Return [X, Y] of the center of cell containing provided text 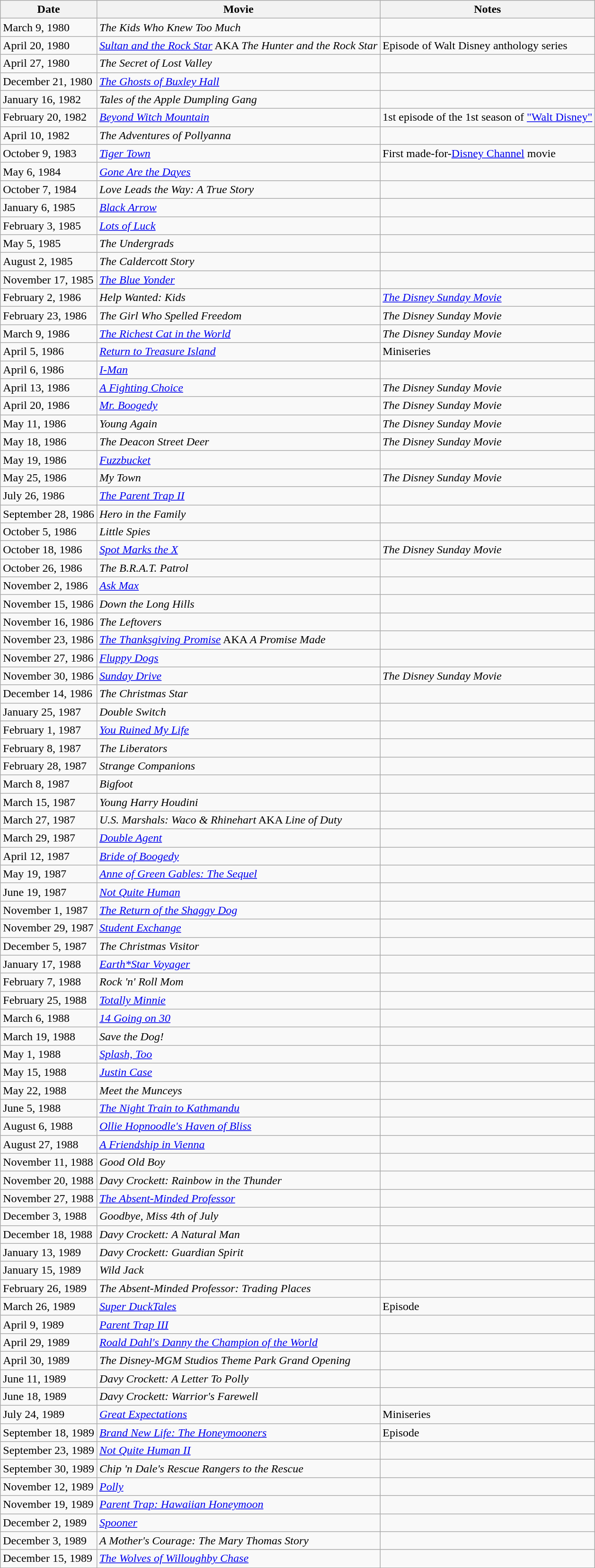
Double Agent [238, 838]
November 17, 1985 [49, 280]
February 8, 1987 [49, 748]
September 18, 1989 [49, 1433]
Help Wanted: Kids [238, 298]
Tiger Town [238, 153]
February 7, 1988 [49, 982]
October 26, 1986 [49, 568]
The Return of the Shaggy Dog [238, 910]
April 27, 1980 [49, 63]
Bride of Boogedy [238, 856]
Notes [488, 9]
Double Switch [238, 712]
Davy Crockett: A Letter To Polly [238, 1379]
The Christmas Star [238, 694]
April 13, 1986 [49, 388]
Super DuckTales [238, 1306]
The Leftovers [238, 622]
Davy Crockett: Guardian Spirit [238, 1252]
January 17, 1988 [49, 964]
April 29, 1989 [49, 1342]
The Kids Who Knew Too Much [238, 27]
April 12, 1987 [49, 856]
Down the Long Hills [238, 604]
April 6, 1986 [49, 370]
August 2, 1985 [49, 262]
March 19, 1988 [49, 1036]
1st episode of the 1st season of "Walt Disney" [488, 117]
February 28, 1987 [49, 766]
Sultan and the Rock Star AKA The Hunter and the Rock Star [238, 45]
Return to Treasure Island [238, 352]
Student Exchange [238, 928]
March 26, 1989 [49, 1306]
March 15, 1987 [49, 802]
May 25, 1986 [49, 478]
January 25, 1987 [49, 712]
The Richest Cat in the World [238, 334]
My Town [238, 478]
November 16, 1986 [49, 622]
May 18, 1986 [49, 442]
April 20, 1980 [49, 45]
The Girl Who Spelled Freedom [238, 316]
September 30, 1989 [49, 1469]
February 25, 1988 [49, 1000]
January 16, 1982 [49, 99]
The Caldercott Story [238, 262]
November 19, 1989 [49, 1505]
The Absent-Minded Professor [238, 1198]
Movie [238, 9]
June 19, 1987 [49, 892]
March 8, 1987 [49, 784]
The Christmas Visitor [238, 946]
May 22, 1988 [49, 1090]
Totally Minnie [238, 1000]
Little Spies [238, 532]
August 27, 1988 [49, 1144]
You Ruined My Life [238, 730]
November 11, 1988 [49, 1162]
November 27, 1988 [49, 1198]
U.S. Marshals: Waco & Rhinehart AKA Line of Duty [238, 820]
Gone Are the Dayes [238, 171]
Spooner [238, 1523]
November 23, 1986 [49, 640]
The Night Train to Kathmandu [238, 1108]
December 15, 1989 [49, 1559]
February 20, 1982 [49, 117]
March 9, 1986 [49, 334]
June 5, 1988 [49, 1108]
14 Going on 30 [238, 1018]
Love Leads the Way: A True Story [238, 189]
Splash, Too [238, 1054]
March 29, 1987 [49, 838]
The Ghosts of Buxley Hall [238, 81]
December 14, 1986 [49, 694]
January 15, 1989 [49, 1270]
February 26, 1989 [49, 1288]
February 23, 1986 [49, 316]
March 6, 1988 [49, 1018]
October 5, 1986 [49, 532]
Brand New Life: The Honeymooners [238, 1433]
The Disney-MGM Studios Theme Park Grand Opening [238, 1360]
Not Quite Human [238, 892]
December 2, 1989 [49, 1523]
Chip 'n Dale's Rescue Rangers to the Rescue [238, 1469]
Parent Trap III [238, 1324]
The Parent Trap II [238, 496]
Black Arrow [238, 207]
Episode of Walt Disney anthology series [488, 45]
Fluppy Dogs [238, 658]
October 9, 1983 [49, 153]
November 15, 1986 [49, 604]
The Liberators [238, 748]
Anne of Green Gables: The Sequel [238, 874]
Young Again [238, 424]
Spot Marks the X [238, 550]
February 1, 1987 [49, 730]
The Deacon Street Deer [238, 442]
February 3, 1985 [49, 226]
Davy Crockett: Warrior's Farewell [238, 1397]
Roald Dahl's Danny the Champion of the World [238, 1342]
Meet the Munceys [238, 1090]
Davy Crockett: A Natural Man [238, 1234]
Fuzzbucket [238, 460]
Goodbye, Miss 4th of July [238, 1216]
December 18, 1988 [49, 1234]
Parent Trap: Hawaiian Honeymoon [238, 1505]
Ollie Hopnoodle's Haven of Bliss [238, 1126]
Mr. Boogedy [238, 406]
Earth*Star Voyager [238, 964]
Wild Jack [238, 1270]
December 3, 1989 [49, 1541]
December 21, 1980 [49, 81]
First made-for-Disney Channel movie [488, 153]
March 9, 1980 [49, 27]
The Thanksgiving Promise AKA A Promise Made [238, 640]
The Absent-Minded Professor: Trading Places [238, 1288]
May 11, 1986 [49, 424]
August 6, 1988 [49, 1126]
April 30, 1989 [49, 1360]
Date [49, 9]
November 30, 1986 [49, 676]
Great Expectations [238, 1415]
The Wolves of Willoughby Chase [238, 1559]
Save the Dog! [238, 1036]
February 2, 1986 [49, 298]
Tales of the Apple Dumpling Gang [238, 99]
October 7, 1984 [49, 189]
A Mother's Courage: The Mary Thomas Story [238, 1541]
January 6, 1985 [49, 207]
Good Old Boy [238, 1162]
November 2, 1986 [49, 586]
Young Harry Houdini [238, 802]
Rock 'n' Roll Mom [238, 982]
May 15, 1988 [49, 1072]
May 19, 1987 [49, 874]
April 9, 1989 [49, 1324]
Sunday Drive [238, 676]
I-Man [238, 370]
May 5, 1985 [49, 244]
November 12, 1989 [49, 1487]
A Fighting Choice [238, 388]
Justin Case [238, 1072]
December 3, 1988 [49, 1216]
The B.R.A.T. Patrol [238, 568]
September 23, 1989 [49, 1451]
April 20, 1986 [49, 406]
April 5, 1986 [49, 352]
Lots of Luck [238, 226]
The Adventures of Pollyanna [238, 135]
July 26, 1986 [49, 496]
November 1, 1987 [49, 910]
A Friendship in Vienna [238, 1144]
Polly [238, 1487]
November 29, 1987 [49, 928]
Hero in the Family [238, 514]
The Undergrads [238, 244]
May 6, 1984 [49, 171]
May 19, 1986 [49, 460]
June 11, 1989 [49, 1379]
The Blue Yonder [238, 280]
January 13, 1989 [49, 1252]
July 24, 1989 [49, 1415]
September 28, 1986 [49, 514]
November 20, 1988 [49, 1180]
November 27, 1986 [49, 658]
Not Quite Human II [238, 1451]
Beyond Witch Mountain [238, 117]
Strange Companions [238, 766]
April 10, 1982 [49, 135]
December 5, 1987 [49, 946]
Davy Crockett: Rainbow in the Thunder [238, 1180]
October 18, 1986 [49, 550]
Ask Max [238, 586]
June 18, 1989 [49, 1397]
Bigfoot [238, 784]
May 1, 1988 [49, 1054]
March 27, 1987 [49, 820]
The Secret of Lost Valley [238, 63]
